Scan for the cell matching the given text and deliver its (x, y) coordinate at center. 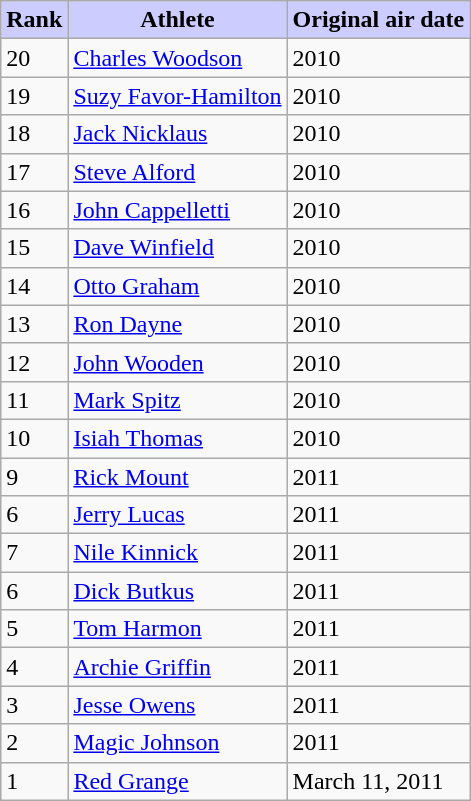
11 (34, 400)
Jesse Owens (178, 705)
16 (34, 210)
19 (34, 96)
1 (34, 781)
Dick Butkus (178, 591)
Otto Graham (178, 286)
9 (34, 477)
15 (34, 248)
John Cappelletti (178, 210)
March 11, 2011 (378, 781)
Steve Alford (178, 172)
Ron Dayne (178, 324)
Jerry Lucas (178, 515)
Rick Mount (178, 477)
Red Grange (178, 781)
20 (34, 58)
Charles Woodson (178, 58)
Suzy Favor-Hamilton (178, 96)
5 (34, 629)
Archie Griffin (178, 667)
4 (34, 667)
3 (34, 705)
Athlete (178, 20)
Jack Nicklaus (178, 134)
13 (34, 324)
Rank (34, 20)
7 (34, 553)
14 (34, 286)
John Wooden (178, 362)
Mark Spitz (178, 400)
Original air date (378, 20)
Nile Kinnick (178, 553)
12 (34, 362)
10 (34, 438)
2 (34, 743)
Tom Harmon (178, 629)
18 (34, 134)
17 (34, 172)
Magic Johnson (178, 743)
Dave Winfield (178, 248)
Isiah Thomas (178, 438)
